Locate the cell with the specified text and output its [x, y] center coordinate. 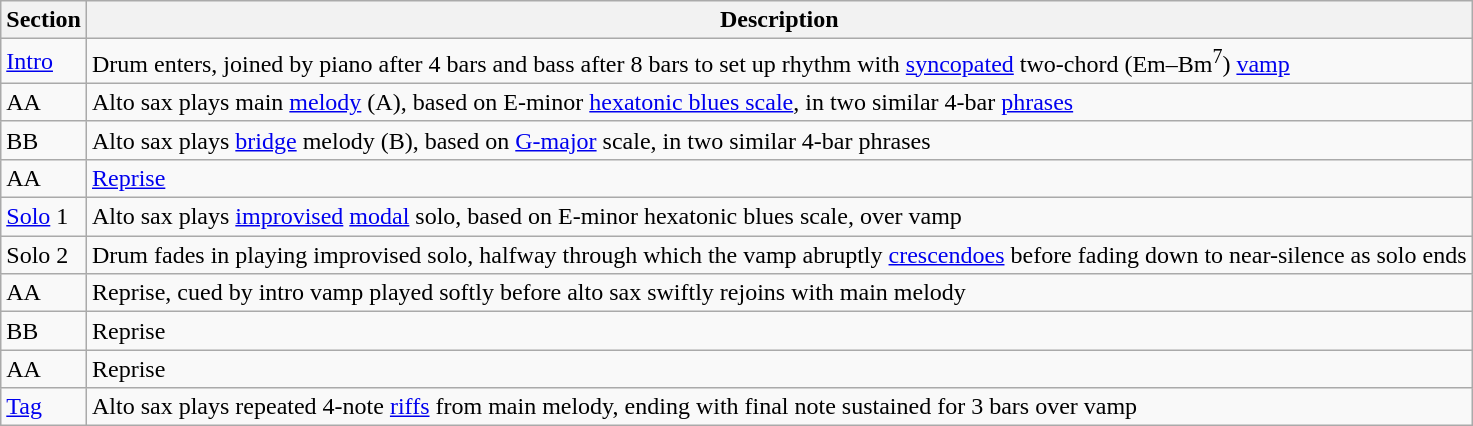
Alto sax plays bridge melody (B), based on G-major scale, in two similar 4-bar phrases [779, 140]
Solo 1 [44, 217]
Intro [44, 62]
Alto sax plays improvised modal solo, based on E-minor hexatonic blues scale, over vamp [779, 217]
Description [779, 20]
Section [44, 20]
Alto sax plays repeated 4-note riffs from main melody, ending with final note sustained for 3 bars over vamp [779, 407]
Alto sax plays main melody (A), based on E-minor hexatonic blues scale, in two similar 4-bar phrases [779, 102]
Tag [44, 407]
Reprise, cued by intro vamp played softly before alto sax swiftly rejoins with main melody [779, 293]
Solo 2 [44, 255]
Drum fades in playing improvised solo, halfway through which the vamp abruptly crescendoes before fading down to near-silence as solo ends [779, 255]
Drum enters, joined by piano after 4 bars and bass after 8 bars to set up rhythm with syncopated two-chord (Em–Bm7) vamp [779, 62]
